Determine the (X, Y) coordinate at the center of the cell enclosing the given text.  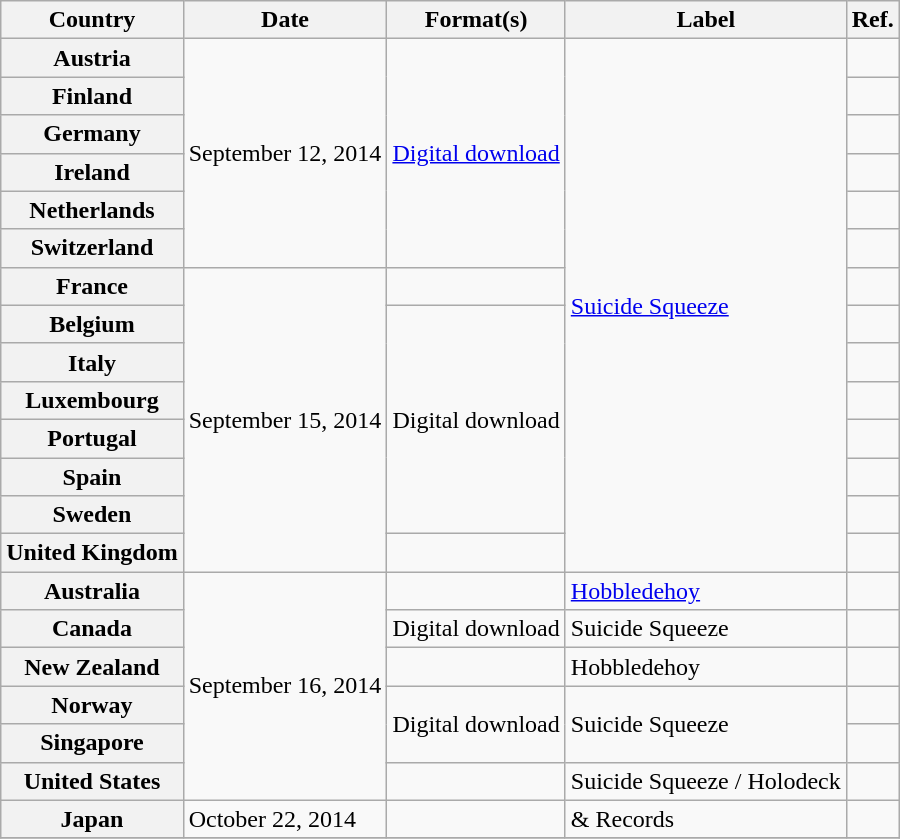
Belgium (92, 324)
Label (706, 20)
Date (285, 20)
Australia (92, 591)
Italy (92, 362)
Canada (92, 629)
Country (92, 20)
Finland (92, 96)
France (92, 286)
Ireland (92, 172)
September 12, 2014 (285, 153)
Format(s) (476, 20)
September 15, 2014 (285, 419)
Suicide Squeeze / Holodeck (706, 781)
Germany (92, 134)
Sweden (92, 515)
Singapore (92, 743)
United States (92, 781)
Austria (92, 58)
United Kingdom (92, 553)
September 16, 2014 (285, 686)
New Zealand (92, 667)
Switzerland (92, 248)
Portugal (92, 438)
& Records (706, 819)
Ref. (872, 20)
October 22, 2014 (285, 819)
Norway (92, 705)
Netherlands (92, 210)
Luxembourg (92, 400)
Spain (92, 477)
Japan (92, 819)
